Output the [x, y] coordinate of the center of the cell containing the given text.  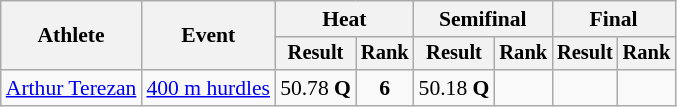
Final [614, 19]
Arthur Terezan [72, 88]
50.18 Q [454, 88]
6 [385, 88]
400 m hurdles [208, 88]
Athlete [72, 36]
50.78 Q [316, 88]
Heat [344, 19]
Event [208, 36]
Semifinal [483, 19]
